Search for the cell housing the specified text and yield its [X, Y] center coordinate. 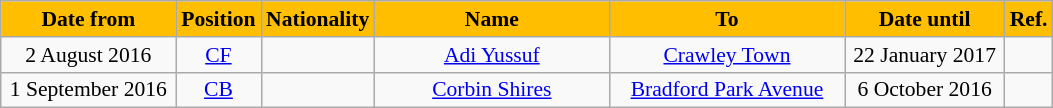
22 January 2017 [925, 55]
Crawley Town [726, 55]
Position [218, 19]
Name [492, 19]
Date from [88, 19]
CF [218, 55]
Nationality [318, 19]
Ref. [1029, 19]
Bradford Park Avenue [726, 90]
Corbin Shires [492, 90]
1 September 2016 [88, 90]
CB [218, 90]
Date until [925, 19]
6 October 2016 [925, 90]
Adi Yussuf [492, 55]
2 August 2016 [88, 55]
To [726, 19]
